Extract the [x, y] coordinate from the center of the cell holding the provided text.  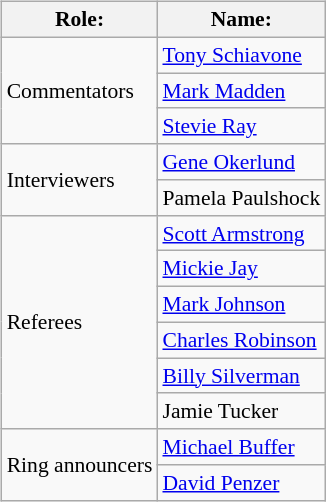
Gene Okerlund [241, 162]
Stevie Ray [241, 126]
Mark Madden [241, 91]
Ring announcers [80, 464]
Referees [80, 322]
Billy Silverman [241, 376]
Michael Buffer [241, 447]
Mark Johnson [241, 305]
Pamela Paulshock [241, 198]
Role: [80, 20]
Name: [241, 20]
Commentators [80, 90]
Mickie Jay [241, 269]
David Penzer [241, 483]
Tony Schiavone [241, 55]
Scott Armstrong [241, 233]
Charles Robinson [241, 340]
Jamie Tucker [241, 411]
Interviewers [80, 180]
